Determine the [X, Y] coordinate at the center of the cell enclosing the given text.  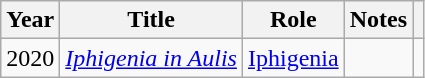
Year [30, 20]
Iphigenia [293, 58]
Role [293, 20]
Title [152, 20]
Iphigenia in Aulis [152, 58]
Notes [378, 20]
2020 [30, 58]
